Determine the [X, Y] coordinate at the center of the cell enclosing the given text.  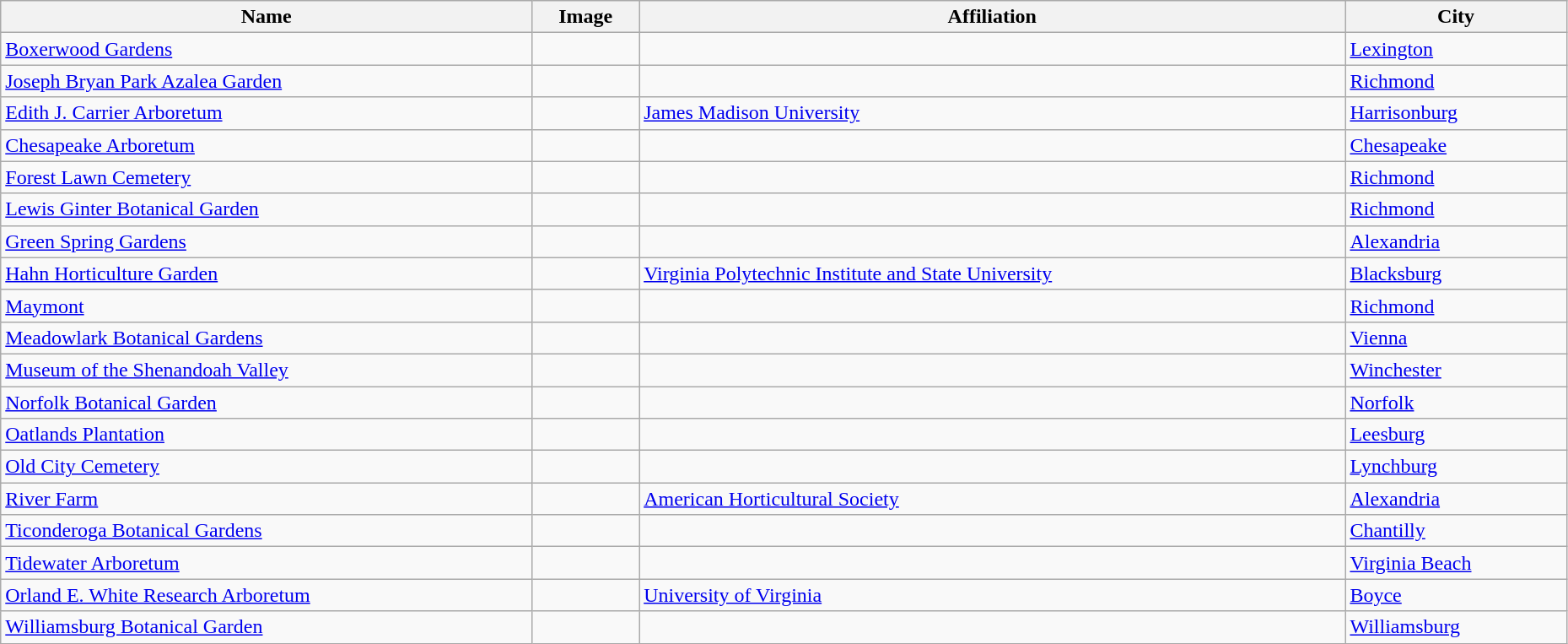
Hahn Horticulture Garden [267, 273]
Norfolk [1456, 403]
Winchester [1456, 370]
Virginia Beach [1456, 563]
Museum of the Shenandoah Valley [267, 370]
River Farm [267, 499]
Virginia Polytechnic Institute and State University [992, 273]
Green Spring Gardens [267, 241]
Tidewater Arboretum [267, 563]
City [1456, 17]
Blacksburg [1456, 273]
Vienna [1456, 338]
Chesapeake [1456, 145]
American Horticultural Society [992, 499]
Chantilly [1456, 531]
Williamsburg Botanical Garden [267, 627]
James Madison University [992, 113]
Maymont [267, 306]
Oatlands Plantation [267, 435]
Affiliation [992, 17]
Ticonderoga Botanical Gardens [267, 531]
Name [267, 17]
Old City Cemetery [267, 467]
University of Virginia [992, 595]
Orland E. White Research Arboretum [267, 595]
Boyce [1456, 595]
Joseph Bryan Park Azalea Garden [267, 81]
Williamsburg [1456, 627]
Lewis Ginter Botanical Garden [267, 209]
Chesapeake Arboretum [267, 145]
Lynchburg [1456, 467]
Lexington [1456, 49]
Meadowlark Botanical Gardens [267, 338]
Harrisonburg [1456, 113]
Forest Lawn Cemetery [267, 177]
Boxerwood Gardens [267, 49]
Norfolk Botanical Garden [267, 403]
Image [585, 17]
Edith J. Carrier Arboretum [267, 113]
Leesburg [1456, 435]
